For the text-containing cell, return its midpoint in (x, y) coordinate format. 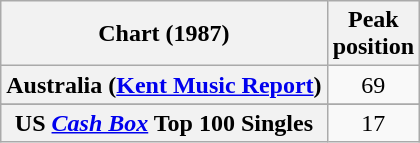
US Cash Box Top 100 Singles (164, 123)
69 (373, 85)
17 (373, 123)
Chart (1987) (164, 34)
Australia (Kent Music Report) (164, 85)
Peakposition (373, 34)
